Detect which cell encompasses the target text, then output its (X, Y) center coordinate. 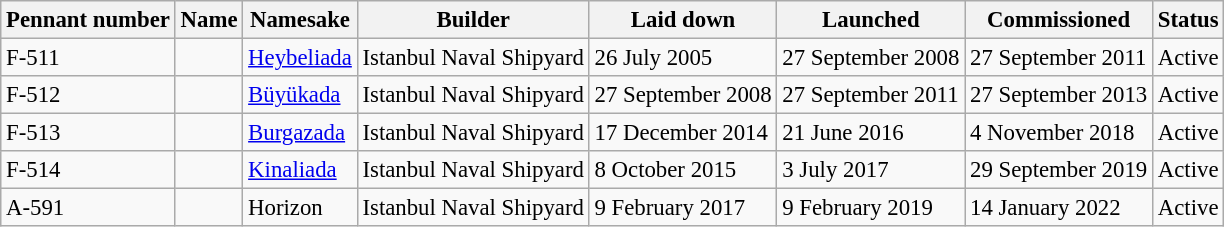
Launched (871, 20)
9 February 2019 (871, 208)
Heybeliada (300, 58)
Builder (473, 20)
Namesake (300, 20)
Name (209, 20)
Laid down (683, 20)
A-591 (88, 208)
9 February 2017 (683, 208)
F-514 (88, 170)
27 September 2013 (1059, 95)
14 January 2022 (1059, 208)
26 July 2005 (683, 58)
Büyükada (300, 95)
Kinaliada (300, 170)
Pennant number (88, 20)
F-512 (88, 95)
Commissioned (1059, 20)
17 December 2014 (683, 133)
Horizon (300, 208)
Burgazada (300, 133)
29 September 2019 (1059, 170)
F-511 (88, 58)
8 October 2015 (683, 170)
F-513 (88, 133)
4 November 2018 (1059, 133)
Status (1188, 20)
3 July 2017 (871, 170)
21 June 2016 (871, 133)
